Detect which cell encompasses the target text, then output its [X, Y] center coordinate. 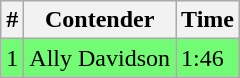
# [12, 20]
1 [12, 58]
Contender [100, 20]
1:46 [208, 58]
Time [208, 20]
Ally Davidson [100, 58]
